Pinpoint the cell where the given text exists, returning its [x, y] midpoint coordinate. 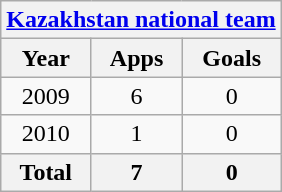
Apps [136, 58]
Goals [232, 58]
7 [136, 172]
2009 [46, 96]
6 [136, 96]
Year [46, 58]
Kazakhstan national team [141, 20]
Total [46, 172]
1 [136, 134]
2010 [46, 134]
